Identify which cell holds the provided text, then report its [x, y] central coordinate. 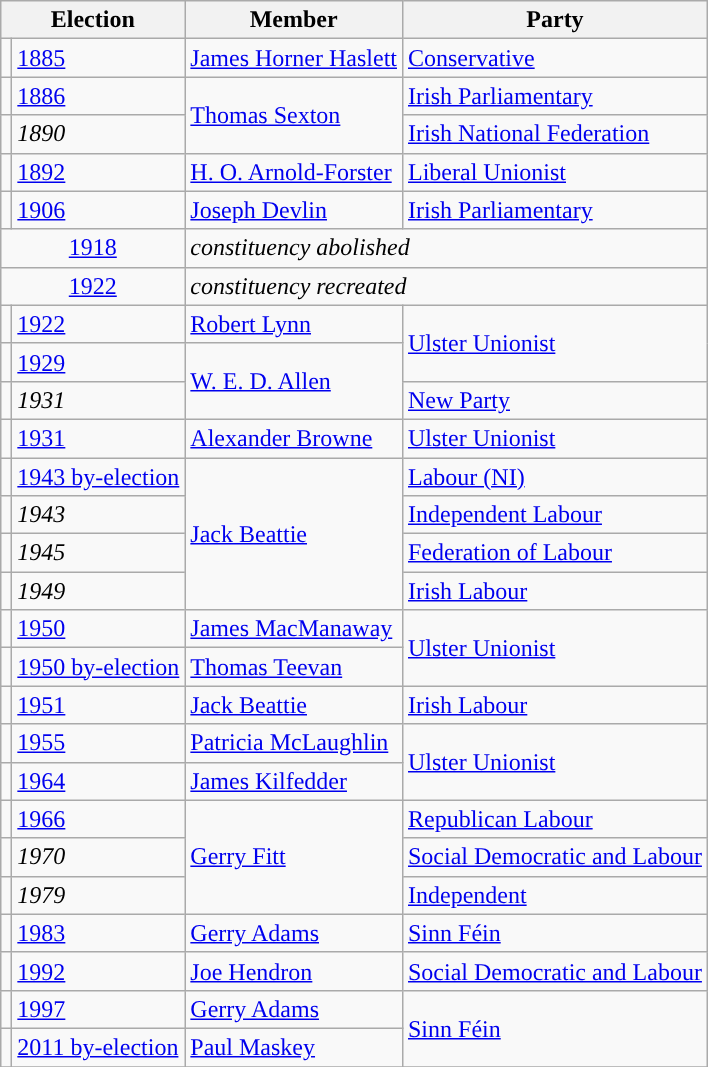
Republican Labour [554, 819]
1997 [98, 1009]
1964 [98, 781]
James Kilfedder [294, 781]
Alexander Browne [294, 438]
1966 [98, 819]
1906 [98, 210]
1890 [98, 134]
Thomas Sexton [294, 115]
1992 [98, 971]
W. E. D. Allen [294, 381]
James Horner Haslett [294, 58]
constituency abolished [446, 248]
1943 by-election [98, 477]
Robert Lynn [294, 324]
1970 [98, 857]
Patricia McLaughlin [294, 743]
New Party [554, 400]
Joseph Devlin [294, 210]
Conservative [554, 58]
1950 [98, 629]
H. O. Arnold-Forster [294, 172]
Federation of Labour [554, 553]
Party [554, 20]
1950 by-election [98, 667]
James MacManaway [294, 629]
1886 [98, 96]
Liberal Unionist [554, 172]
1949 [98, 591]
Paul Maskey [294, 1047]
Labour (NI) [554, 477]
1983 [98, 933]
Gerry Fitt [294, 857]
constituency recreated [446, 286]
1951 [98, 705]
Election [93, 20]
1945 [98, 553]
1943 [98, 515]
1955 [98, 743]
Independent [554, 895]
Member [294, 20]
1979 [98, 895]
Thomas Teevan [294, 667]
2011 by-election [98, 1047]
Joe Hendron [294, 971]
1885 [98, 58]
Independent Labour [554, 515]
1892 [98, 172]
1929 [98, 362]
1918 [93, 248]
Irish National Federation [554, 134]
